Extract the (x, y) coordinate from the center of the cell holding the provided text.  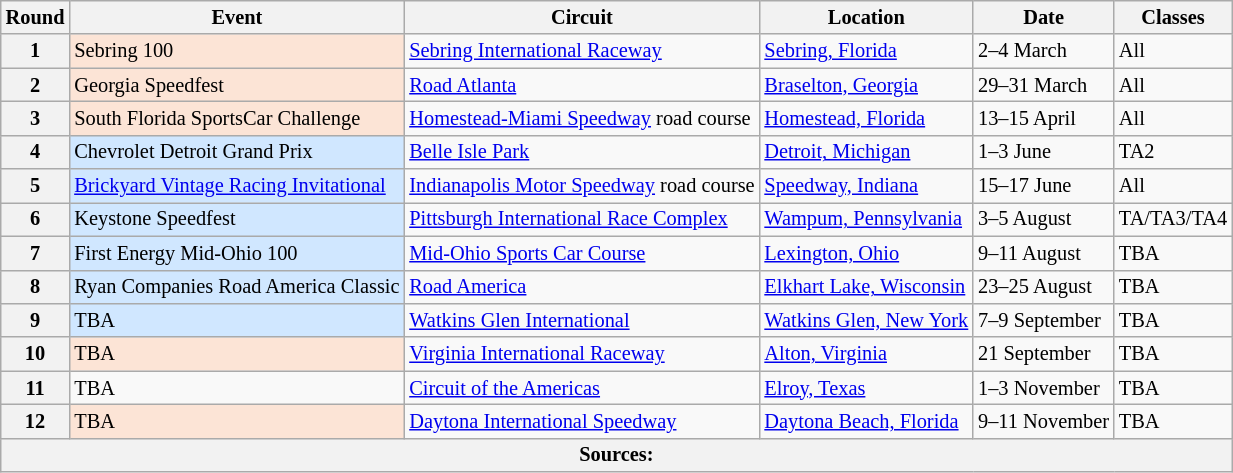
Date (1044, 17)
Pittsburgh International Race Complex (582, 219)
9–11 November (1044, 421)
Lexington, Ohio (866, 253)
Brickyard Vintage Racing Invitational (236, 186)
Classes (1173, 17)
9–11 August (1044, 253)
21 September (1044, 354)
9 (36, 320)
1–3 November (1044, 388)
Elroy, Texas (866, 388)
First Energy Mid-Ohio 100 (236, 253)
Road America (582, 287)
29–31 March (1044, 85)
Belle Isle Park (582, 152)
7–9 September (1044, 320)
Alton, Virginia (866, 354)
Sebring International Raceway (582, 51)
Sebring 100 (236, 51)
Braselton, Georgia (866, 85)
4 (36, 152)
Homestead-Miami Speedway road course (582, 118)
Chevrolet Detroit Grand Prix (236, 152)
Watkins Glen International (582, 320)
Circuit (582, 17)
13–15 April (1044, 118)
Indianapolis Motor Speedway road course (582, 186)
Road Atlanta (582, 85)
Homestead, Florida (866, 118)
Mid-Ohio Sports Car Course (582, 253)
15–17 June (1044, 186)
Virginia International Raceway (582, 354)
Daytona International Speedway (582, 421)
3–5 August (1044, 219)
12 (36, 421)
6 (36, 219)
Circuit of the Americas (582, 388)
Event (236, 17)
TA/TA3/TA4 (1173, 219)
Location (866, 17)
Georgia Speedfest (236, 85)
1 (36, 51)
Sources: (616, 455)
2–4 March (1044, 51)
1–3 June (1044, 152)
23–25 August (1044, 287)
8 (36, 287)
Detroit, Michigan (866, 152)
Elkhart Lake, Wisconsin (866, 287)
5 (36, 186)
Watkins Glen, New York (866, 320)
South Florida SportsCar Challenge (236, 118)
Round (36, 17)
Ryan Companies Road America Classic (236, 287)
11 (36, 388)
Daytona Beach, Florida (866, 421)
10 (36, 354)
2 (36, 85)
7 (36, 253)
3 (36, 118)
TA2 (1173, 152)
Speedway, Indiana (866, 186)
Sebring, Florida (866, 51)
Keystone Speedfest (236, 219)
Wampum, Pennsylvania (866, 219)
